Return (x, y) of the center of cell containing provided text 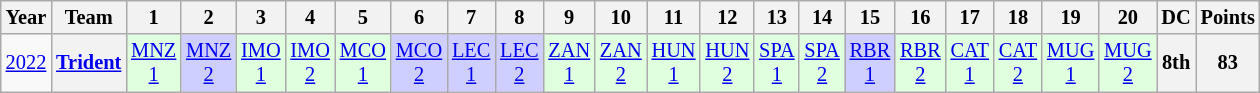
4 (310, 17)
IMO1 (260, 63)
HUN2 (727, 63)
83 (1228, 63)
11 (674, 17)
20 (1128, 17)
19 (1070, 17)
14 (822, 17)
CAT1 (970, 63)
MNZ2 (208, 63)
Trident (88, 63)
MNZ1 (154, 63)
7 (471, 17)
5 (363, 17)
8th (1176, 63)
LEC1 (471, 63)
Points (1228, 17)
15 (870, 17)
RBR1 (870, 63)
2022 (26, 63)
HUN1 (674, 63)
6 (419, 17)
Team (88, 17)
Year (26, 17)
RBR2 (920, 63)
MUG1 (1070, 63)
MUG2 (1128, 63)
ZAN1 (569, 63)
17 (970, 17)
3 (260, 17)
18 (1018, 17)
MCO2 (419, 63)
LEC2 (519, 63)
13 (776, 17)
SPA2 (822, 63)
IMO2 (310, 63)
DC (1176, 17)
8 (519, 17)
CAT2 (1018, 63)
1 (154, 17)
ZAN2 (621, 63)
2 (208, 17)
9 (569, 17)
MCO1 (363, 63)
SPA1 (776, 63)
12 (727, 17)
10 (621, 17)
16 (920, 17)
